For the text-containing cell, return its midpoint in (X, Y) coordinate format. 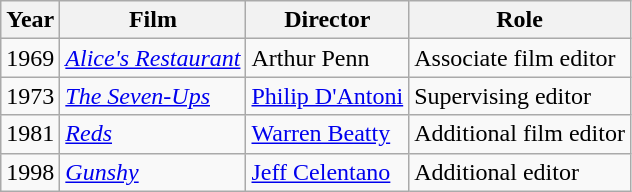
Role (520, 20)
Arthur Penn (328, 58)
Gunshy (153, 172)
Reds (153, 134)
Jeff Celentano (328, 172)
Alice's Restaurant (153, 58)
Additional film editor (520, 134)
1998 (30, 172)
1969 (30, 58)
Warren Beatty (328, 134)
Film (153, 20)
Year (30, 20)
Supervising editor (520, 96)
1973 (30, 96)
Director (328, 20)
Additional editor (520, 172)
Associate film editor (520, 58)
1981 (30, 134)
Philip D'Antoni (328, 96)
The Seven-Ups (153, 96)
